Scan for the cell matching the given text and deliver its (x, y) coordinate at center. 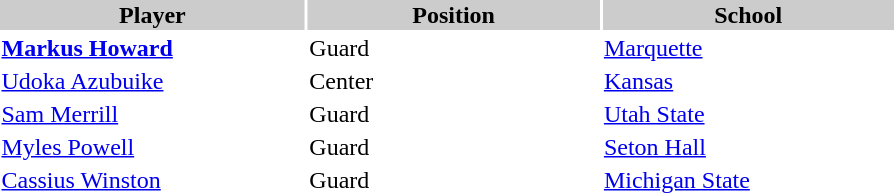
Seton Hall (748, 147)
Player (152, 15)
Markus Howard (152, 48)
Marquette (748, 48)
Udoka Azubuike (152, 81)
Position (454, 15)
Center (454, 81)
Myles Powell (152, 147)
School (748, 15)
Sam Merrill (152, 114)
Utah State (748, 114)
Kansas (748, 81)
